Find where the given text appears and provide that cell's center as (X, Y) coordinate. 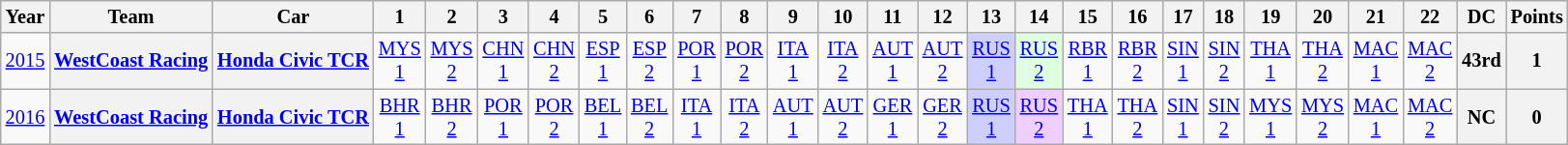
6 (649, 16)
Points (1537, 16)
BHR1 (400, 117)
CHN1 (504, 61)
Team (131, 16)
CHN2 (555, 61)
ESP1 (603, 61)
17 (1183, 16)
8 (744, 16)
BEL2 (649, 117)
ESP2 (649, 61)
14 (1040, 16)
BHR2 (452, 117)
0 (1537, 117)
11 (893, 16)
18 (1225, 16)
4 (555, 16)
RBR2 (1138, 61)
GER2 (943, 117)
15 (1088, 16)
2 (452, 16)
2016 (25, 117)
13 (991, 16)
9 (793, 16)
20 (1323, 16)
16 (1138, 16)
NC (1481, 117)
21 (1376, 16)
43rd (1481, 61)
22 (1430, 16)
BEL1 (603, 117)
DC (1481, 16)
7 (696, 16)
RBR1 (1088, 61)
5 (603, 16)
Car (294, 16)
19 (1270, 16)
Year (25, 16)
2015 (25, 61)
GER1 (893, 117)
10 (843, 16)
3 (504, 16)
12 (943, 16)
